Return [x, y] of the center of cell containing provided text 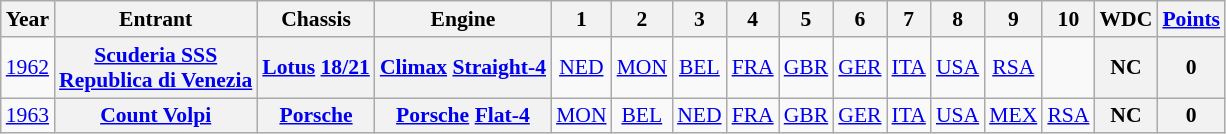
Chassis [316, 19]
Lotus 18/21 [316, 68]
7 [909, 19]
Count Volpi [156, 116]
WDC [1126, 19]
MEX [1013, 116]
6 [860, 19]
Points [1191, 19]
Year [28, 19]
Climax Straight-4 [463, 68]
5 [806, 19]
9 [1013, 19]
10 [1068, 19]
Porsche Flat-4 [463, 116]
1962 [28, 68]
4 [753, 19]
2 [642, 19]
3 [699, 19]
1963 [28, 116]
8 [958, 19]
Scuderia SSSRepublica di Venezia [156, 68]
1 [582, 19]
Porsche [316, 116]
Engine [463, 19]
Entrant [156, 19]
